Provide the [x, y] coordinate of the cell's center where the given text is located.  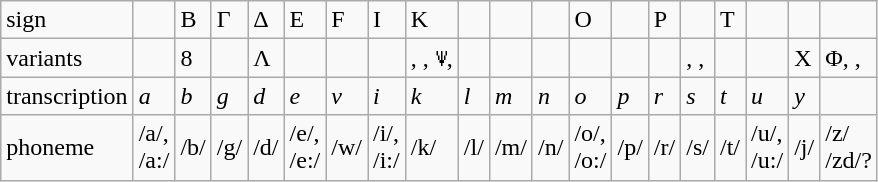
Φ, , [849, 58]
n [550, 96]
Λ [266, 58]
/s/ [698, 148]
/d/ [266, 148]
o [590, 96]
/r/ [664, 148]
/e/, /e:/ [305, 148]
/l/ [474, 148]
/k/ [432, 148]
a [154, 96]
phoneme [67, 148]
v [347, 96]
8 [193, 58]
I [387, 20]
P [664, 20]
Δ [266, 20]
m [510, 96]
s [698, 96]
g [229, 96]
b [193, 96]
, , [698, 58]
F [347, 20]
sign [67, 20]
/a/, /a:/ [154, 148]
u [768, 96]
/t/ [730, 148]
/m/ [510, 148]
r [664, 96]
k [432, 96]
, , 𐊜, [432, 58]
Γ [229, 20]
l [474, 96]
X [804, 58]
/b/ [193, 148]
/i/, /i:/ [387, 148]
B [193, 20]
/g/ [229, 148]
y [804, 96]
/z/ /zd/? [849, 148]
/n/ [550, 148]
O [590, 20]
/u/, /u:/ [768, 148]
p [630, 96]
variants [67, 58]
/o/, /o:/ [590, 148]
/p/ [630, 148]
E [305, 20]
T [730, 20]
/j/ [804, 148]
t [730, 96]
d [266, 96]
/w/ [347, 148]
e [305, 96]
transcription [67, 96]
K [432, 20]
i [387, 96]
